Determine the [x, y] coordinate at the center of the cell enclosing the given text.  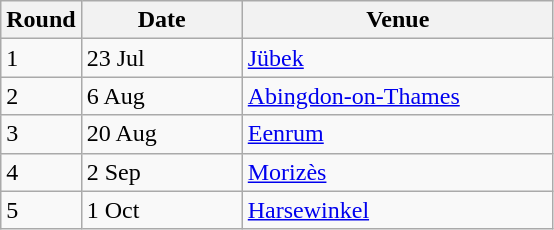
Venue [398, 20]
2 [41, 96]
6 Aug [162, 96]
1 Oct [162, 210]
Round [41, 20]
Abingdon-on-Thames [398, 96]
20 Aug [162, 134]
Harsewinkel [398, 210]
Morizès [398, 172]
4 [41, 172]
2 Sep [162, 172]
Date [162, 20]
Jübek [398, 58]
5 [41, 210]
Eenrum [398, 134]
23 Jul [162, 58]
3 [41, 134]
1 [41, 58]
